Detect which cell encompasses the target text, then output its (x, y) center coordinate. 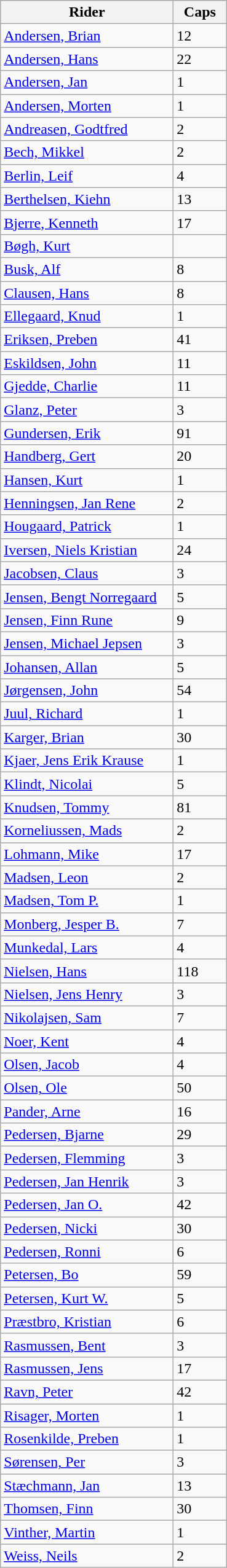
Vinther, Martin (87, 1532)
Hougaard, Patrick (87, 527)
Busk, Alf (87, 269)
Pedersen, Jan O. (87, 1205)
Ellegaard, Knud (87, 316)
Klindt, Nicolai (87, 784)
Gjedde, Charlie (87, 386)
Weiss, Neils (87, 1556)
24 (200, 550)
Pander, Arne (87, 1111)
Jensen, Michael Jepsen (87, 643)
Rider (87, 12)
Handberg, Gert (87, 457)
Pedersen, Jan Henrik (87, 1182)
Jørgensen, John (87, 691)
12 (200, 36)
Sørensen, Per (87, 1462)
Petersen, Kurt W. (87, 1298)
Juul, Richard (87, 714)
Eriksen, Preben (87, 340)
16 (200, 1111)
Præstbro, Kristian (87, 1322)
Bech, Mikkel (87, 152)
Ravn, Peter (87, 1392)
Gundersen, Erik (87, 433)
Lohmann, Mike (87, 854)
Pedersen, Ronni (87, 1252)
Andersen, Brian (87, 36)
22 (200, 59)
41 (200, 340)
29 (200, 1135)
Rasmussen, Bent (87, 1345)
Pedersen, Flemming (87, 1158)
Risager, Morten (87, 1415)
Hansen, Kurt (87, 480)
Eskildsen, John (87, 363)
Pedersen, Nicki (87, 1228)
Andersen, Morten (87, 106)
91 (200, 433)
9 (200, 620)
Andreasen, Godtfred (87, 129)
Thomsen, Finn (87, 1509)
Olsen, Ole (87, 1088)
Berlin, Leif (87, 176)
Rosenkilde, Preben (87, 1439)
50 (200, 1088)
Stæchmann, Jan (87, 1486)
Karger, Brian (87, 737)
81 (200, 807)
Olsen, Jacob (87, 1065)
Jensen, Bengt Norregaard (87, 597)
Andersen, Jan (87, 82)
Johansen, Allan (87, 667)
59 (200, 1275)
118 (200, 971)
Knudsen, Tommy (87, 807)
Clausen, Hans (87, 293)
Rasmussen, Jens (87, 1368)
Petersen, Bo (87, 1275)
Noer, Kent (87, 1041)
Andersen, Hans (87, 59)
Bjerre, Kenneth (87, 222)
Nielsen, Hans (87, 971)
Nielsen, Jens Henry (87, 994)
Korneliussen, Mads (87, 831)
54 (200, 691)
Jensen, Finn Rune (87, 620)
Bøgh, Kurt (87, 246)
Kjaer, Jens Erik Krause (87, 761)
Jacobsen, Claus (87, 573)
Berthelsen, Kiehn (87, 199)
Caps (200, 12)
20 (200, 457)
Iversen, Niels Kristian (87, 550)
Pedersen, Bjarne (87, 1135)
Nikolajsen, Sam (87, 1017)
Henningsen, Jan Rene (87, 503)
Monberg, Jesper B. (87, 924)
Munkedal, Lars (87, 947)
Glanz, Peter (87, 410)
Madsen, Leon (87, 877)
Madsen, Tom P. (87, 901)
